Return [x, y] of the center of cell containing provided text 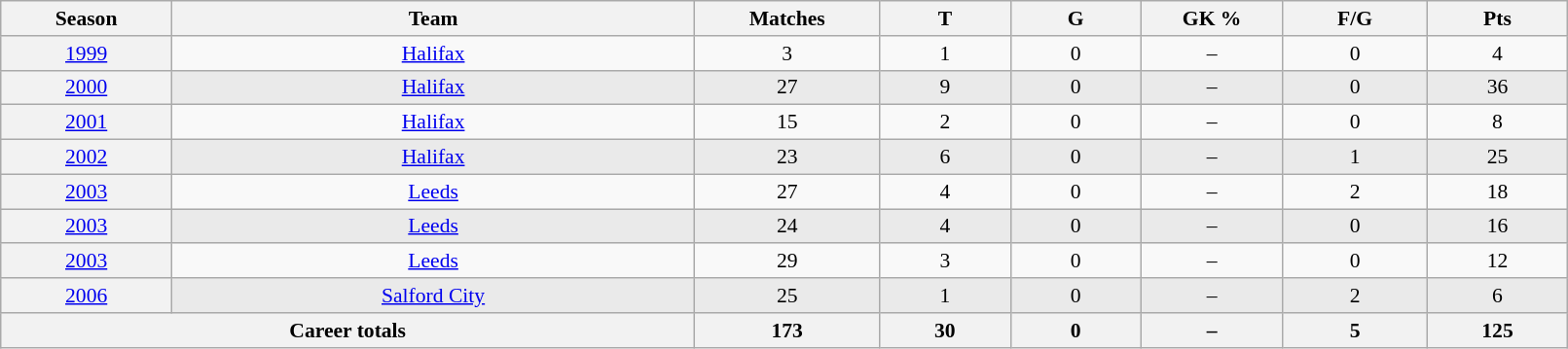
2006 [87, 296]
24 [787, 227]
GK % [1212, 18]
Pts [1497, 18]
16 [1497, 227]
23 [787, 157]
2000 [87, 87]
Career totals [348, 331]
12 [1497, 262]
29 [787, 262]
15 [787, 122]
Salford City [434, 296]
36 [1497, 87]
2001 [87, 122]
173 [787, 331]
1999 [87, 53]
F/G [1355, 18]
8 [1497, 122]
G [1076, 18]
30 [945, 331]
2002 [87, 157]
5 [1355, 331]
125 [1497, 331]
Team [434, 18]
18 [1497, 192]
T [945, 18]
9 [945, 87]
Matches [787, 18]
Season [87, 18]
